Return [x, y] of the center of cell containing provided text 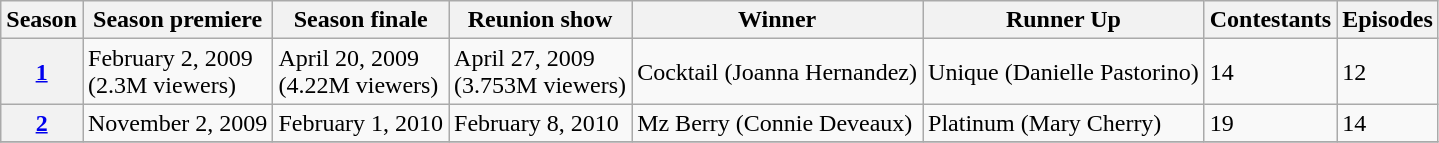
February 1, 2010 [361, 123]
2 [42, 123]
February 2, 2009(2.3M viewers) [177, 72]
Cocktail (Joanna Hernandez) [778, 72]
Reunion show [540, 20]
Contestants [1270, 20]
February 8, 2010 [540, 123]
Unique (Danielle Pastorino) [1064, 72]
1 [42, 72]
Episodes [1388, 20]
12 [1388, 72]
Season premiere [177, 20]
Season [42, 20]
19 [1270, 123]
Platinum (Mary Cherry) [1064, 123]
Mz Berry (Connie Deveaux) [778, 123]
Season finale [361, 20]
April 27, 2009(3.753M viewers) [540, 72]
April 20, 2009(4.22M viewers) [361, 72]
November 2, 2009 [177, 123]
Runner Up [1064, 20]
Winner [778, 20]
